Determine the [x, y] coordinate at the center of the cell enclosing the given text.  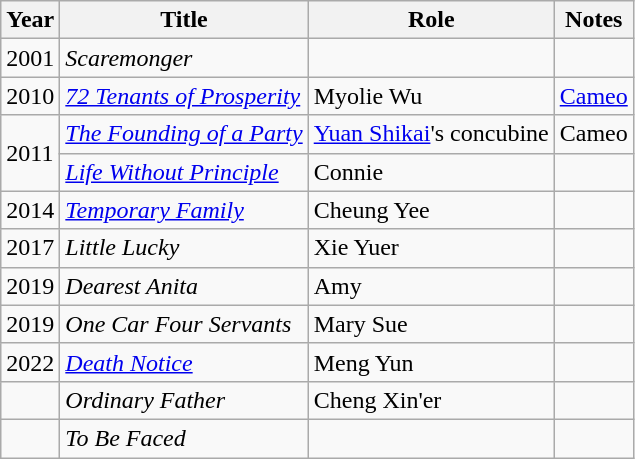
Death Notice [184, 362]
The Founding of a Party [184, 134]
Amy [431, 286]
Title [184, 20]
Life Without Principle [184, 172]
Xie Yuer [431, 248]
2017 [30, 248]
Temporary Family [184, 210]
2014 [30, 210]
Myolie Wu [431, 96]
2011 [30, 153]
To Be Faced [184, 438]
Connie [431, 172]
Cheung Yee [431, 210]
Yuan Shikai's concubine [431, 134]
Notes [594, 20]
72 Tenants of Prosperity [184, 96]
Meng Yun [431, 362]
2022 [30, 362]
2010 [30, 96]
Year [30, 20]
2001 [30, 58]
Role [431, 20]
Little Lucky [184, 248]
One Car Four Servants [184, 324]
Ordinary Father [184, 400]
Dearest Anita [184, 286]
Mary Sue [431, 324]
Scaremonger [184, 58]
Cheng Xin'er [431, 400]
